Scan for the cell matching the given text and deliver its (x, y) coordinate at center. 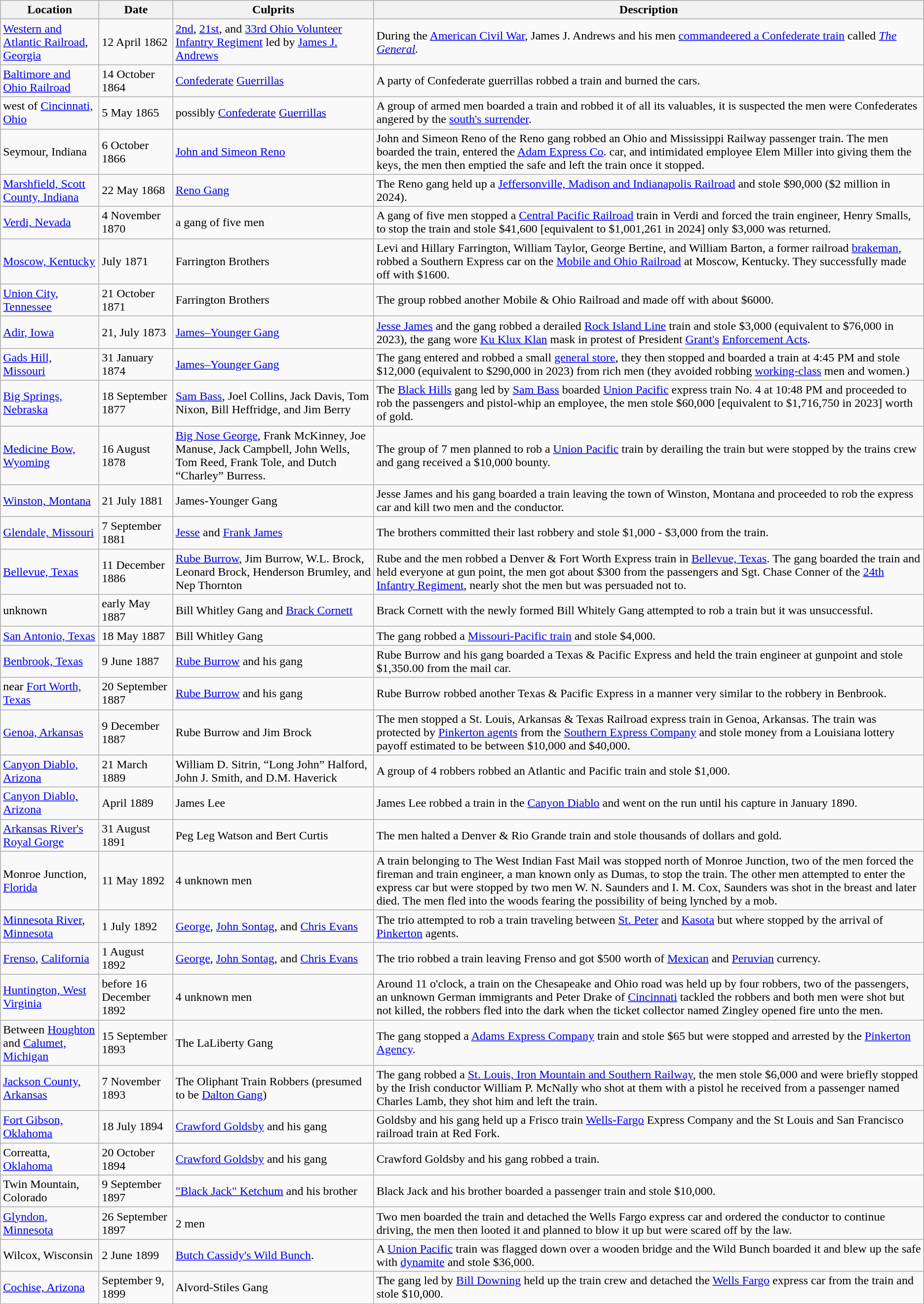
5 May 1865 (136, 113)
west of Cincinnati, Ohio (50, 113)
7 September 1881 (136, 533)
Benbrook, Texas (50, 662)
11 May 1892 (136, 881)
2nd, 21st, and 33rd Ohio Volunteer Infantry Regiment led by James J. Andrews (273, 42)
Confederate Guerrillas (273, 81)
20 October 1894 (136, 1159)
16 August 1878 (136, 455)
A Union Pacific train was flagged down over a wooden bridge and the Wild Bunch boarded it and blew up the safe with dynamite and stole $36,000. (649, 1255)
Huntington, West Virginia (50, 997)
Wilcox, Wisconsin (50, 1255)
Black Jack and his brother boarded a passenger train and stole $10,000. (649, 1191)
The brothers committed their last robbery and stole $1,000 - $3,000 from the train. (649, 533)
Western and Atlantic Railroad, Georgia (50, 42)
21, July 1873 (136, 332)
Seymour, Indiana (50, 152)
2 men (273, 1224)
Gads Hill, Missouri (50, 364)
20 September 1887 (136, 693)
Glyndon, Minnesota (50, 1224)
Minnesota River, Minnesota (50, 926)
Union City, Tennessee (50, 300)
Brack Cornett with the newly formed Bill Whitely Gang attempted to rob a train but it was unsuccessful. (649, 610)
Rube Burrow and his gang boarded a Texas & Pacific Express and held the train engineer at gunpoint and stole $1,350.00 from the mail car. (649, 662)
San Antonio, Texas (50, 636)
Correatta, Oklahoma (50, 1159)
September 9, 1899 (136, 1288)
1 July 1892 (136, 926)
The gang stopped a Adams Express Company train and stole $65 but were stopped and arrested by the Pinkerton Agency. (649, 1043)
2 June 1899 (136, 1255)
Jesse and Frank James (273, 533)
The trio robbed a train leaving Frenso and got $500 worth of Mexican and Peruvian currency. (649, 958)
early May 1887 (136, 610)
A party of Confederate guerrillas robbed a train and burned the cars. (649, 81)
Reno Gang (273, 191)
James Lee robbed a train in the Canyon Diablo and went on the run until his capture in January 1890. (649, 803)
Location (50, 10)
Twin Mountain, Colorado (50, 1191)
Glendale, Missouri (50, 533)
Jackson County, Arkansas (50, 1088)
Adir, Iowa (50, 332)
before 16 December 1892 (136, 997)
The gang led by Bill Downing held up the train crew and detached the Wells Fargo express car from the train and stole $10,000. (649, 1288)
The Reno gang held up a Jeffersonville, Madison and Indianapolis Railroad and stole $90,000 ($2 million in 2024). (649, 191)
26 September 1897 (136, 1224)
Medicine Bow, Wyoming (50, 455)
9 September 1897 (136, 1191)
Crawford Goldsby and his gang robbed a train. (649, 1159)
possibly Confederate Guerrillas (273, 113)
Big Nose George, Frank McKinney, Joe Manuse, Jack Campbell, John Wells, Tom Reed, Frank Tole, and Dutch “Charley” Burress. (273, 455)
Moscow, Kentucky (50, 261)
9 December 1887 (136, 732)
Rube Burrow robbed another Texas & Pacific Express in a manner very similar to the robbery in Benbrook. (649, 693)
A group of 4 robbers robbed an Atlantic and Pacific train and stole $1,000. (649, 771)
Peg Leg Watson and Bert Curtis (273, 835)
18 September 1877 (136, 403)
Date (136, 10)
21 March 1889 (136, 771)
22 May 1868 (136, 191)
The group robbed another Mobile & Ohio Railroad and made off with about $6000. (649, 300)
18 July 1894 (136, 1127)
Bill Whitley Gang (273, 636)
Genoa, Arkansas (50, 732)
The trio attempted to rob a train traveling between St. Peter and Kasota but where stopped by the arrival of Pinkerton agents. (649, 926)
A group of armed men boarded a train and robbed it of all its valuables, it is suspected the men were Confederates angered by the south's surrender. (649, 113)
4 November 1870 (136, 222)
Cochise, Arizona (50, 1288)
Baltimore and Ohio Railroad (50, 81)
Description (649, 10)
John and Simeon Reno (273, 152)
Frenso, California (50, 958)
near Fort Worth, Texas (50, 693)
a gang of five men (273, 222)
15 September 1893 (136, 1043)
Winston, Montana (50, 501)
21 October 1871 (136, 300)
Bill Whitley Gang and Brack Cornett (273, 610)
July 1871 (136, 261)
Rube Burrow and Jim Brock (273, 732)
James-Younger Gang (273, 501)
21 July 1881 (136, 501)
April 1889 (136, 803)
During the American Civil War, James J. Andrews and his men commandeered a Confederate train called The General. (649, 42)
31 August 1891 (136, 835)
Goldsby and his gang held up a Frisco train Wells-Fargo Express Company and the St Louis and San Francisco railroad train at Red Fork. (649, 1127)
William D. Sitrin, “Long John” Halford, John J. Smith, and D.M. Haverick (273, 771)
31 January 1874 (136, 364)
The LaLiberty Gang (273, 1043)
The men halted a Denver & Rio Grande train and stole thousands of dollars and gold. (649, 835)
Sam Bass, Joel Collins, Jack Davis, Tom Nixon, Bill Heffridge, and Jim Berry (273, 403)
11 December 1886 (136, 572)
Big Springs, Nebraska (50, 403)
12 April 1862 (136, 42)
unknown (50, 610)
Verdi, Nevada (50, 222)
Fort Gibson, Oklahoma (50, 1127)
1 August 1892 (136, 958)
"Black Jack" Ketchum and his brother (273, 1191)
Culprits (273, 10)
Marshfield, Scott County, Indiana (50, 191)
9 June 1887 (136, 662)
James Lee (273, 803)
Monroe Junction, Florida (50, 881)
The gang robbed a Missouri-Pacific train and stole $4,000. (649, 636)
Between Houghton and Calumet, Michigan (50, 1043)
Alvord-Stiles Gang (273, 1288)
Rube Burrow, Jim Burrow, W.L. Brock, Leonard Brock, Henderson Brumley, and Nep Thornton (273, 572)
Bellevue, Texas (50, 572)
14 October 1864 (136, 81)
Arkansas River's Royal Gorge (50, 835)
The Oliphant Train Robbers (presumed to be Dalton Gang) (273, 1088)
Butch Cassidy's Wild Bunch. (273, 1255)
18 May 1887 (136, 636)
7 November 1893 (136, 1088)
6 October 1866 (136, 152)
